Find where the given text appears and provide that cell's center as (x, y) coordinate. 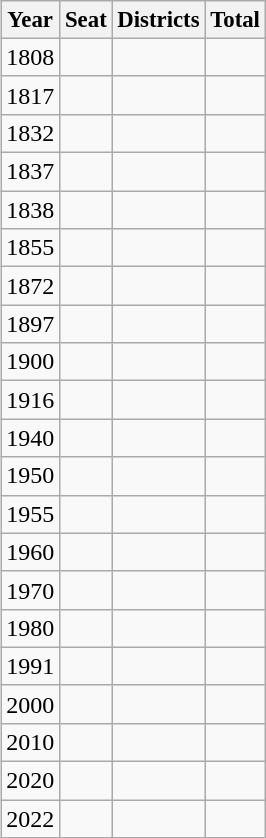
1808 (30, 57)
1832 (30, 133)
1838 (30, 210)
1980 (30, 628)
1960 (30, 552)
1940 (30, 438)
1950 (30, 476)
2022 (30, 819)
1991 (30, 666)
2000 (30, 704)
2020 (30, 781)
Total (235, 20)
1955 (30, 514)
2010 (30, 742)
1837 (30, 172)
1855 (30, 248)
Districts (158, 20)
1970 (30, 590)
1916 (30, 400)
1900 (30, 362)
1872 (30, 286)
1897 (30, 324)
Year (30, 20)
1817 (30, 95)
Seat (86, 20)
